Pinpoint the cell where the given text exists, returning its (x, y) midpoint coordinate. 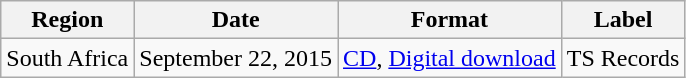
South Africa (68, 58)
Region (68, 20)
Format (450, 20)
Label (623, 20)
Date (236, 20)
TS Records (623, 58)
September 22, 2015 (236, 58)
CD, Digital download (450, 58)
